Locate the cell with the specified text and output its (X, Y) center coordinate. 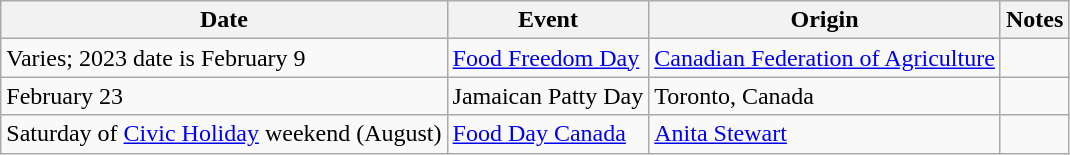
Canadian Federation of Agriculture (825, 58)
Date (224, 20)
Food Freedom Day (548, 58)
Food Day Canada (548, 134)
Notes (1034, 20)
Varies; 2023 date is February 9 (224, 58)
Event (548, 20)
Anita Stewart (825, 134)
Toronto, Canada (825, 96)
Origin (825, 20)
Jamaican Patty Day (548, 96)
February 23 (224, 96)
Saturday of Civic Holiday weekend (August) (224, 134)
